Find where the given text appears and provide that cell's center as [X, Y] coordinate. 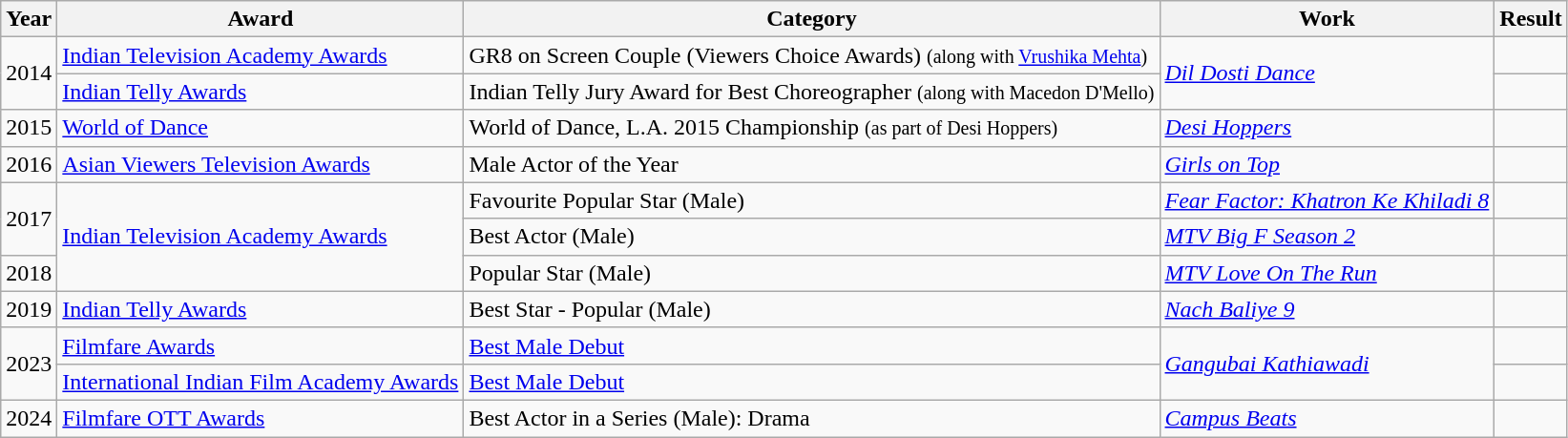
Gangubai Kathiawadi [1327, 364]
Filmfare OTT Awards [261, 418]
2024 [29, 418]
Best Actor (Male) [811, 237]
MTV Love On The Run [1327, 273]
2016 [29, 164]
Campus Beats [1327, 418]
2023 [29, 364]
Best Star - Popular (Male) [811, 309]
GR8 on Screen Couple (Viewers Choice Awards) (along with Vrushika Mehta) [811, 55]
Category [811, 19]
Popular Star (Male) [811, 273]
International Indian Film Academy Awards [261, 382]
Fear Factor: Khatron Ke Khiladi 8 [1327, 200]
Girls on Top [1327, 164]
Desi Hoppers [1327, 128]
MTV Big F Season 2 [1327, 237]
World of Dance [261, 128]
Award [261, 19]
Nach Baliye 9 [1327, 309]
2018 [29, 273]
Male Actor of the Year [811, 164]
Best Actor in a Series (Male): Drama [811, 418]
Dil Dosti Dance [1327, 73]
World of Dance, L.A. 2015 Championship (as part of Desi Hoppers) [811, 128]
Favourite Popular Star (Male) [811, 200]
Asian Viewers Television Awards [261, 164]
2014 [29, 73]
Indian Telly Jury Award for Best Choreographer (along with Macedon D'Mello) [811, 92]
Result [1531, 19]
2019 [29, 309]
Year [29, 19]
2017 [29, 219]
2015 [29, 128]
Work [1327, 19]
Filmfare Awards [261, 345]
